Pinpoint the cell where the given text exists, returning its (x, y) midpoint coordinate. 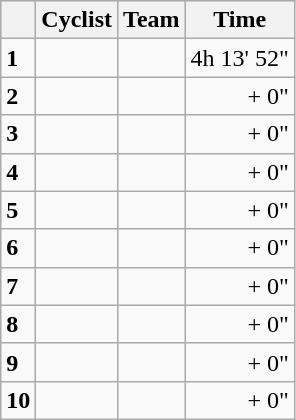
Cyclist (77, 20)
3 (18, 134)
5 (18, 210)
7 (18, 286)
10 (18, 400)
Team (152, 20)
4 (18, 172)
1 (18, 58)
4h 13' 52" (240, 58)
8 (18, 324)
6 (18, 248)
2 (18, 96)
9 (18, 362)
Time (240, 20)
